Scan for the cell matching the given text and deliver its (x, y) coordinate at center. 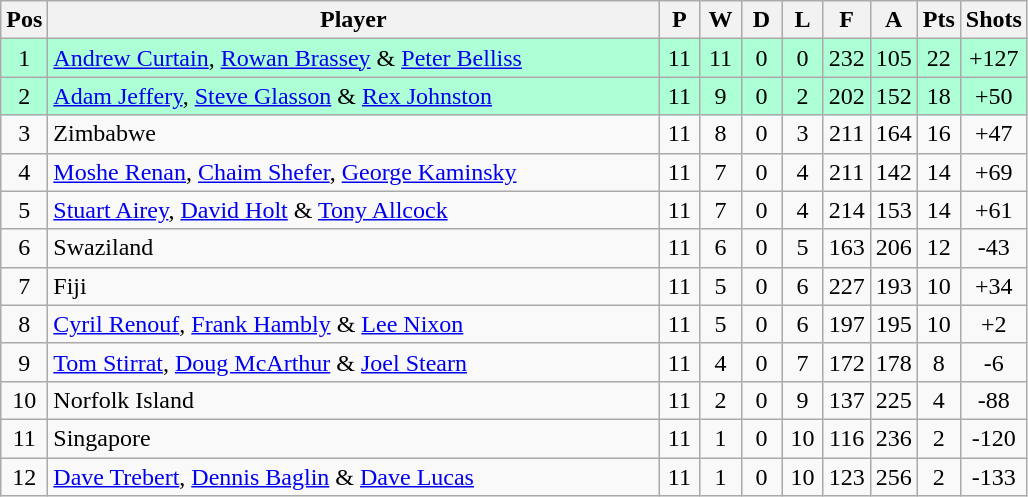
Pts (938, 20)
-88 (994, 400)
153 (894, 210)
Tom Stirrat, Doug McArthur & Joel Stearn (354, 362)
16 (938, 134)
-120 (994, 438)
Player (354, 20)
163 (846, 248)
W (720, 20)
206 (894, 248)
P (680, 20)
-133 (994, 477)
225 (894, 400)
18 (938, 96)
Moshe Renan, Chaim Shefer, George Kaminsky (354, 172)
197 (846, 324)
+127 (994, 58)
137 (846, 400)
Dave Trebert, Dennis Baglin & Dave Lucas (354, 477)
A (894, 20)
22 (938, 58)
-43 (994, 248)
178 (894, 362)
214 (846, 210)
195 (894, 324)
116 (846, 438)
Fiji (354, 286)
+2 (994, 324)
Zimbabwe (354, 134)
+69 (994, 172)
123 (846, 477)
+47 (994, 134)
L (802, 20)
142 (894, 172)
Cyril Renouf, Frank Hambly & Lee Nixon (354, 324)
227 (846, 286)
152 (894, 96)
Stuart Airey, David Holt & Tony Allcock (354, 210)
236 (894, 438)
Pos (24, 20)
D (762, 20)
+34 (994, 286)
Shots (994, 20)
+61 (994, 210)
164 (894, 134)
232 (846, 58)
Norfolk Island (354, 400)
193 (894, 286)
105 (894, 58)
Andrew Curtain, Rowan Brassey & Peter Belliss (354, 58)
Adam Jeffery, Steve Glasson & Rex Johnston (354, 96)
172 (846, 362)
Singapore (354, 438)
Swaziland (354, 248)
-6 (994, 362)
F (846, 20)
+50 (994, 96)
256 (894, 477)
202 (846, 96)
